From the cell containing the given text, extract its center point as [x, y] coordinate. 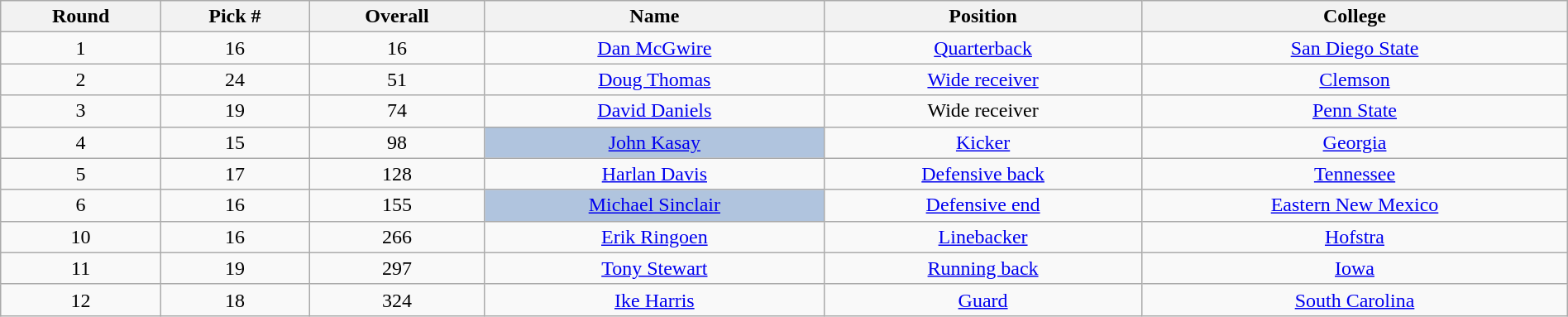
266 [397, 237]
155 [397, 205]
Position [982, 17]
Clemson [1355, 79]
Dan McGwire [654, 48]
11 [81, 268]
Pick # [235, 17]
John Kasay [654, 142]
4 [81, 142]
South Carolina [1355, 300]
Guard [982, 300]
12 [81, 300]
5 [81, 174]
Defensive end [982, 205]
15 [235, 142]
1 [81, 48]
324 [397, 300]
Eastern New Mexico [1355, 205]
128 [397, 174]
18 [235, 300]
Name [654, 17]
Michael Sinclair [654, 205]
Penn State [1355, 111]
Doug Thomas [654, 79]
17 [235, 174]
Quarterback [982, 48]
Tennessee [1355, 174]
Erik Ringoen [654, 237]
San Diego State [1355, 48]
Running back [982, 268]
Tony Stewart [654, 268]
Kicker [982, 142]
297 [397, 268]
6 [81, 205]
74 [397, 111]
Overall [397, 17]
David Daniels [654, 111]
2 [81, 79]
24 [235, 79]
Iowa [1355, 268]
3 [81, 111]
Georgia [1355, 142]
Harlan Davis [654, 174]
College [1355, 17]
Ike Harris [654, 300]
10 [81, 237]
Linebacker [982, 237]
51 [397, 79]
98 [397, 142]
Defensive back [982, 174]
Hofstra [1355, 237]
Round [81, 17]
